Determine the (x, y) coordinate at the center of the cell enclosing the given text.  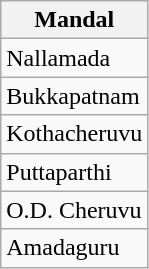
Puttaparthi (74, 172)
Nallamada (74, 58)
Mandal (74, 20)
Kothacheruvu (74, 134)
Bukkapatnam (74, 96)
Amadaguru (74, 248)
O.D. Cheruvu (74, 210)
